From the cell containing the given text, extract its center point as (X, Y) coordinate. 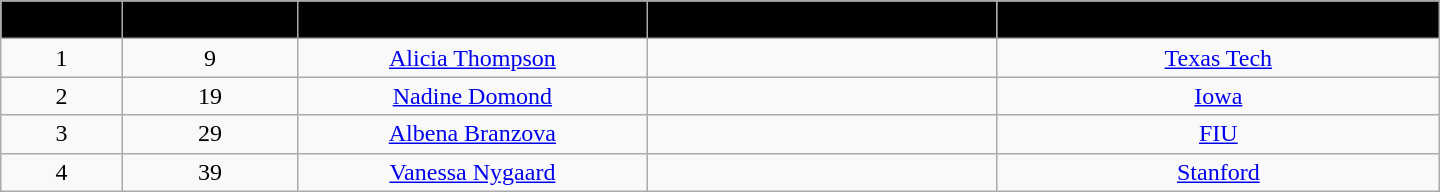
School/Team/Country (1218, 20)
Round (62, 20)
Stanford (1218, 172)
39 (210, 172)
Pick (210, 20)
Texas Tech (1218, 58)
2 (62, 96)
Iowa (1218, 96)
Nadine Domond (472, 96)
Vanessa Nygaard (472, 172)
FIU (1218, 134)
29 (210, 134)
19 (210, 96)
Player (472, 20)
Albena Branzova (472, 134)
3 (62, 134)
9 (210, 58)
Nationality (822, 20)
4 (62, 172)
1 (62, 58)
Alicia Thompson (472, 58)
